Return the (X, Y) coordinate for the center point of the cell that contains the specified text.  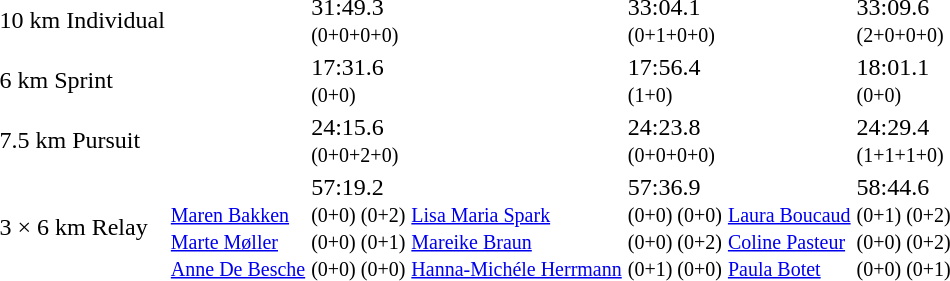
17:31.6(0+0) (358, 80)
17:56.4(1+0) (674, 80)
24:23.8(0+0+0+0) (674, 140)
24:15.6(0+0+2+0) (358, 140)
